Output the [x, y] coordinate of the center of the cell containing the given text.  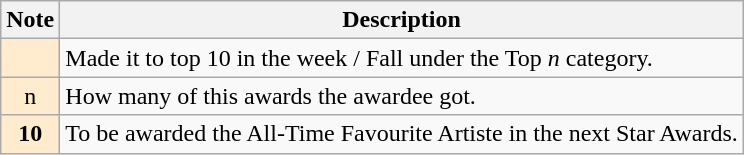
n [30, 96]
Made it to top 10 in the week / Fall under the Top n category. [402, 58]
Note [30, 20]
How many of this awards the awardee got. [402, 96]
10 [30, 134]
Description [402, 20]
To be awarded the All-Time Favourite Artiste in the next Star Awards. [402, 134]
